Detect which cell encompasses the target text, then output its (x, y) center coordinate. 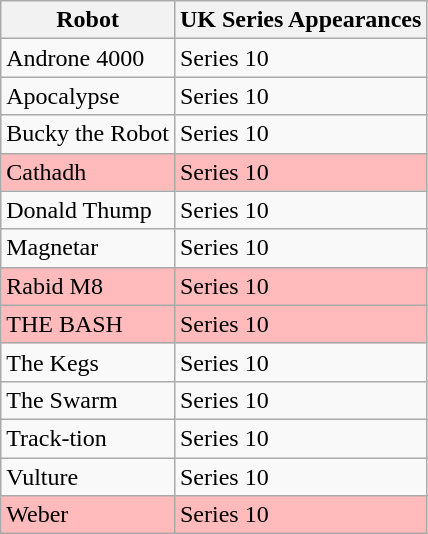
UK Series Appearances (300, 20)
Robot (88, 20)
Androne 4000 (88, 58)
Vulture (88, 477)
THE BASH (88, 324)
The Swarm (88, 400)
The Kegs (88, 362)
Magnetar (88, 248)
Donald Thump (88, 210)
Cathadh (88, 172)
Apocalypse (88, 96)
Bucky the Robot (88, 134)
Weber (88, 515)
Track-tion (88, 438)
Rabid M8 (88, 286)
